Extract the [X, Y] coordinate from the center of the cell holding the provided text.  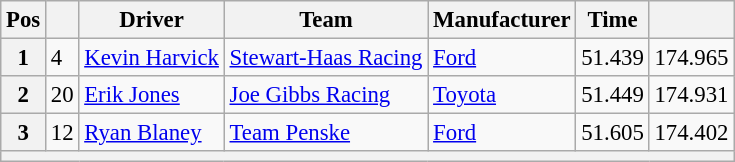
51.449 [612, 95]
Manufacturer [502, 20]
174.965 [692, 58]
20 [62, 95]
Kevin Harvick [152, 58]
174.402 [692, 133]
Team [326, 20]
51.439 [612, 58]
Erik Jones [152, 95]
Driver [152, 20]
3 [24, 133]
2 [24, 95]
Ryan Blaney [152, 133]
Time [612, 20]
12 [62, 133]
51.605 [612, 133]
Toyota [502, 95]
174.931 [692, 95]
Stewart-Haas Racing [326, 58]
Joe Gibbs Racing [326, 95]
Pos [24, 20]
Team Penske [326, 133]
1 [24, 58]
4 [62, 58]
